Search for the cell housing the specified text and yield its [X, Y] center coordinate. 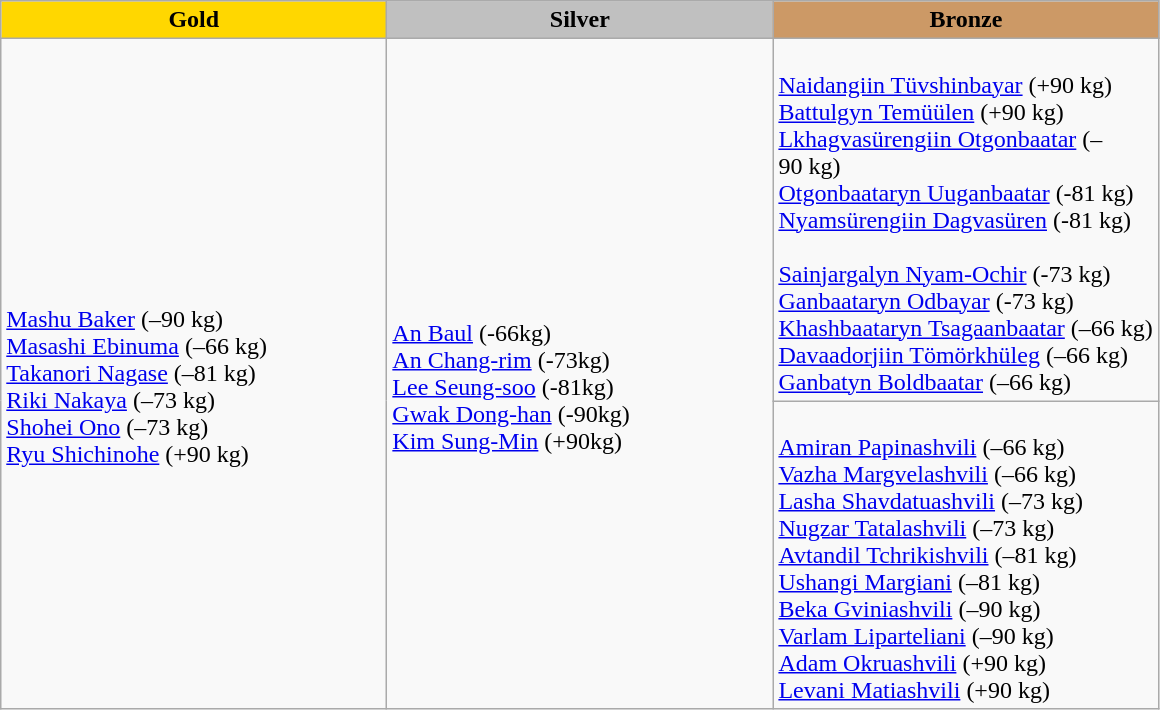
Gold [194, 20]
Silver [580, 20]
An Baul (-66kg)An Chang-rim (-73kg)Lee Seung-soo (-81kg)Gwak Dong-han (-90kg)Kim Sung-Min (+90kg) [580, 374]
Mashu Baker (–90 kg)Masashi Ebinuma (–66 kg)Takanori Nagase (–81 kg)Riki Nakaya (–73 kg)Shohei Ono (–73 kg)Ryu Shichinohe (+90 kg) [194, 374]
Bronze [966, 20]
